From the cell containing the given text, extract its center point as [x, y] coordinate. 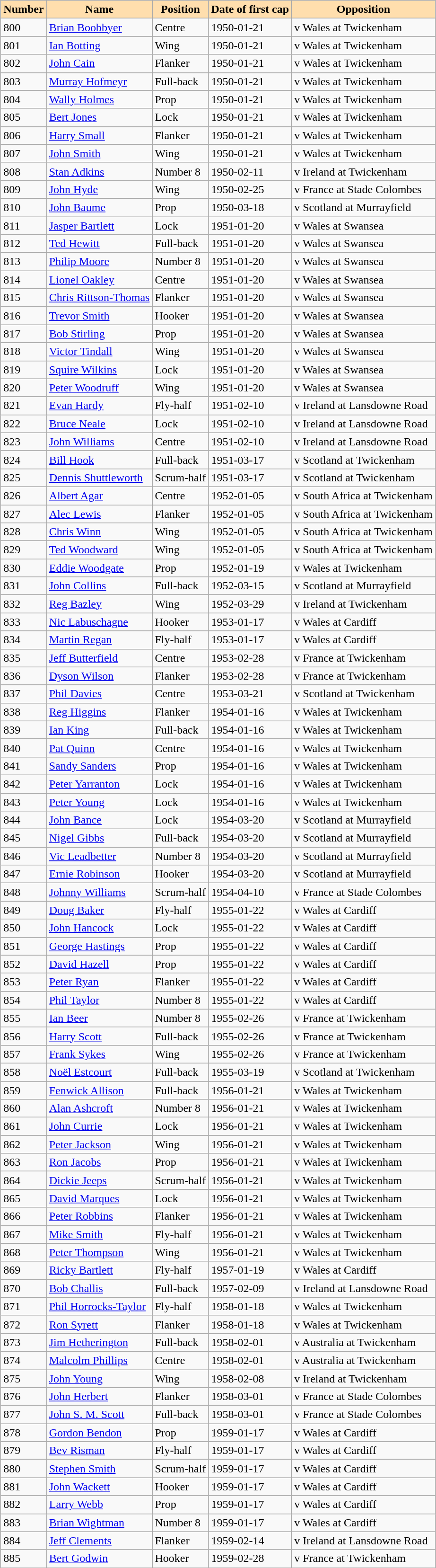
1950-02-25 [250, 189]
870 [24, 1288]
Wally Holmes [99, 99]
1952-03-15 [250, 586]
1959-02-14 [250, 1541]
Ron Syrett [99, 1324]
Opposition [364, 9]
804 [24, 99]
846 [24, 856]
844 [24, 820]
881 [24, 1487]
Peter Yarranton [99, 784]
John Wackett [99, 1487]
Ian Botting [99, 45]
859 [24, 1090]
815 [24, 298]
Albert Agar [99, 496]
866 [24, 1216]
809 [24, 189]
842 [24, 784]
819 [24, 370]
Peter Ryan [99, 982]
John Collins [99, 586]
853 [24, 982]
841 [24, 766]
850 [24, 928]
John S. M. Scott [99, 1415]
Noël Estcourt [99, 1072]
Peter Young [99, 802]
811 [24, 226]
863 [24, 1162]
Number [24, 9]
868 [24, 1252]
803 [24, 81]
856 [24, 1036]
Peter Robbins [99, 1216]
John Currie [99, 1126]
875 [24, 1379]
Ted Hewitt [99, 244]
John Cain [99, 63]
Evan Hardy [99, 406]
883 [24, 1523]
John Herbert [99, 1397]
852 [24, 964]
Nic Labuschagne [99, 622]
Jim Hetherington [99, 1342]
Alan Ashcroft [99, 1108]
Reg Bazley [99, 604]
Vic Leadbetter [99, 856]
1950-02-11 [250, 171]
873 [24, 1342]
821 [24, 406]
Peter Thompson [99, 1252]
864 [24, 1180]
879 [24, 1451]
1955-03-19 [250, 1072]
David Marques [99, 1198]
807 [24, 153]
1954-04-10 [250, 892]
847 [24, 874]
843 [24, 802]
825 [24, 478]
Date of first cap [250, 9]
816 [24, 316]
884 [24, 1541]
872 [24, 1324]
Phil Taylor [99, 1000]
836 [24, 676]
Jeff Clements [99, 1541]
Stephen Smith [99, 1469]
Peter Woodruff [99, 388]
Bert Godwin [99, 1559]
876 [24, 1397]
832 [24, 604]
851 [24, 946]
Dickie Jeeps [99, 1180]
826 [24, 496]
Trevor Smith [99, 316]
Malcolm Phillips [99, 1360]
Larry Webb [99, 1505]
Position [181, 9]
Philip Moore [99, 262]
813 [24, 262]
Chris Rittson-Thomas [99, 298]
John Baume [99, 207]
Gordon Bendon [99, 1433]
Eddie Woodgate [99, 568]
Martin Regan [99, 640]
1952-01-19 [250, 568]
Ted Woodward [99, 550]
1953-03-21 [250, 694]
823 [24, 442]
801 [24, 45]
Dennis Shuttleworth [99, 478]
814 [24, 280]
Chris Winn [99, 532]
Bev Risman [99, 1451]
865 [24, 1198]
Doug Baker [99, 910]
857 [24, 1054]
Ian Beer [99, 1018]
867 [24, 1234]
John Hyde [99, 189]
837 [24, 694]
David Hazell [99, 964]
862 [24, 1144]
833 [24, 622]
Alec Lewis [99, 514]
874 [24, 1360]
808 [24, 171]
Bruce Neale [99, 424]
882 [24, 1505]
878 [24, 1433]
871 [24, 1306]
Bert Jones [99, 117]
Ron Jacobs [99, 1162]
Fenwick Allison [99, 1090]
829 [24, 550]
824 [24, 460]
1952-03-29 [250, 604]
855 [24, 1018]
845 [24, 838]
George Hastings [99, 946]
839 [24, 730]
Peter Jackson [99, 1144]
877 [24, 1415]
1959-02-28 [250, 1559]
830 [24, 568]
Harry Scott [99, 1036]
812 [24, 244]
Mike Smith [99, 1234]
Squire Wilkins [99, 370]
Sandy Sanders [99, 766]
838 [24, 712]
Bob Challis [99, 1288]
Phil Horrocks-Taylor [99, 1306]
Brian Wightman [99, 1523]
854 [24, 1000]
1957-02-09 [250, 1288]
810 [24, 207]
861 [24, 1126]
Lionel Oakley [99, 280]
Victor Tindall [99, 352]
827 [24, 514]
Stan Adkins [99, 171]
820 [24, 388]
Harry Small [99, 135]
822 [24, 424]
834 [24, 640]
Jasper Bartlett [99, 226]
Bob Stirling [99, 334]
Dyson Wilson [99, 676]
806 [24, 135]
885 [24, 1559]
Bill Hook [99, 460]
858 [24, 1072]
Murray Hofmeyr [99, 81]
840 [24, 748]
831 [24, 586]
818 [24, 352]
John Smith [99, 153]
Ian King [99, 730]
848 [24, 892]
1950-03-18 [250, 207]
860 [24, 1108]
Phil Davies [99, 694]
Reg Higgins [99, 712]
869 [24, 1270]
805 [24, 117]
800 [24, 27]
Brian Boobbyer [99, 27]
John Young [99, 1379]
880 [24, 1469]
1957-01-19 [250, 1270]
828 [24, 532]
Johnny Williams [99, 892]
Ernie Robinson [99, 874]
John Hancock [99, 928]
Frank Sykes [99, 1054]
849 [24, 910]
Pat Quinn [99, 748]
Jeff Butterfield [99, 658]
802 [24, 63]
835 [24, 658]
John Bance [99, 820]
1958-02-08 [250, 1379]
Name [99, 9]
817 [24, 334]
Nigel Gibbs [99, 838]
John Williams [99, 442]
Ricky Bartlett [99, 1270]
